From the cell containing the given text, extract its center point as (x, y) coordinate. 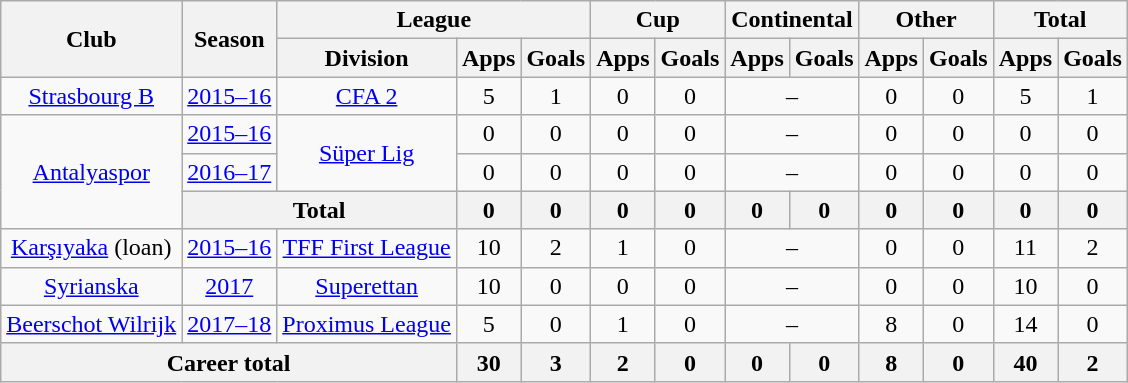
Division (367, 58)
Superettan (367, 286)
Syrianska (92, 286)
Strasbourg B (92, 96)
Karşıyaka (loan) (92, 248)
Beerschot Wilrijk (92, 324)
Antalyaspor (92, 172)
Club (92, 39)
Continental (792, 20)
TFF First League (367, 248)
40 (1025, 362)
CFA 2 (367, 96)
Career total (229, 362)
2016–17 (230, 172)
2017–18 (230, 324)
Süper Lig (367, 153)
Cup (658, 20)
30 (488, 362)
14 (1025, 324)
3 (556, 362)
Proximus League (367, 324)
League (434, 20)
Season (230, 39)
Other (926, 20)
2017 (230, 286)
11 (1025, 248)
